Search for the cell housing the specified text and yield its (X, Y) center coordinate. 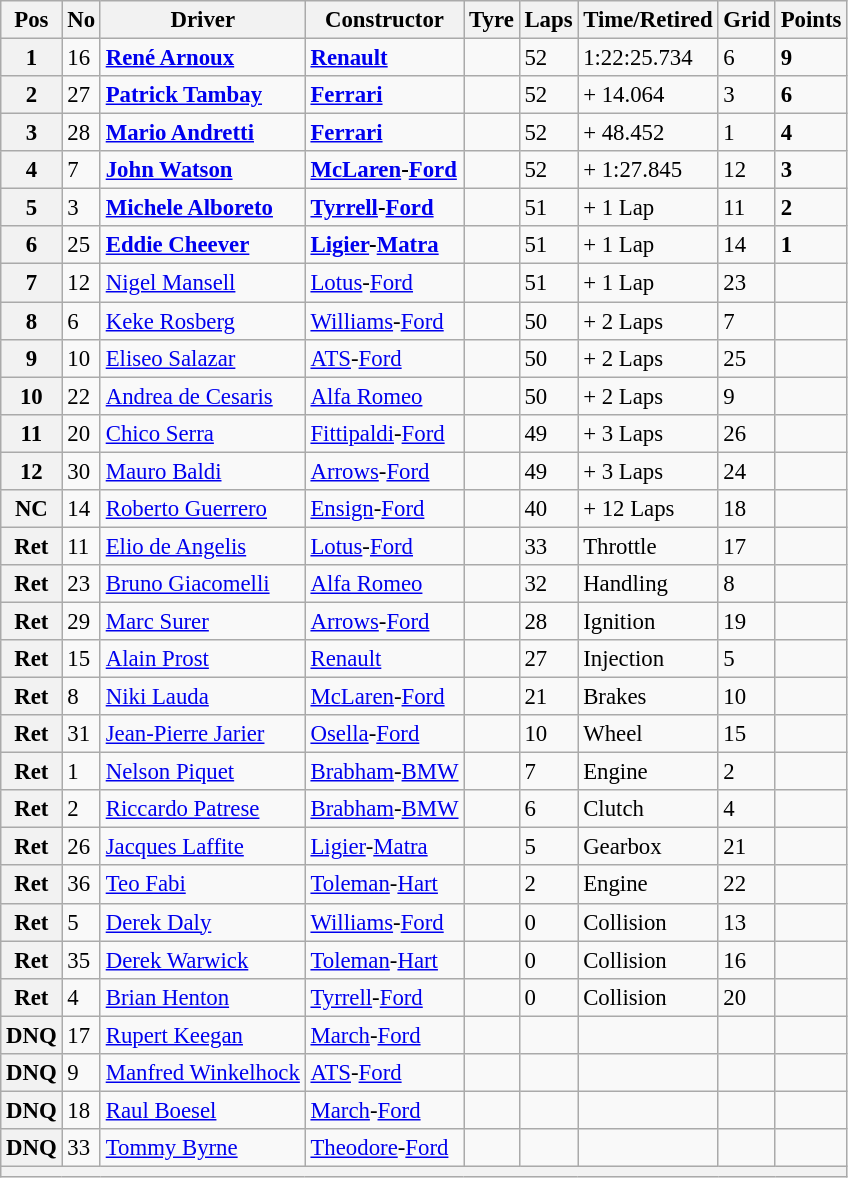
40 (548, 509)
30 (81, 471)
Eddie Cheever (202, 245)
Chico Serra (202, 433)
Bruno Giacomelli (202, 584)
Throttle (648, 546)
Riccardo Patrese (202, 809)
Rupert Keegan (202, 1035)
Ensign-Ford (384, 509)
29 (81, 621)
Fittipaldi-Ford (384, 433)
Andrea de Cesaris (202, 396)
Tyre (492, 20)
+ 14.064 (648, 95)
Eliseo Salazar (202, 358)
Osella-Ford (384, 734)
Theodore-Ford (384, 1148)
No (81, 20)
24 (746, 471)
Roberto Guerrero (202, 509)
NC (32, 509)
Niki Lauda (202, 697)
31 (81, 734)
Tommy Byrne (202, 1148)
Jean-Pierre Jarier (202, 734)
Michele Alboreto (202, 208)
Derek Warwick (202, 960)
Handling (648, 584)
Gearbox (648, 847)
René Arnoux (202, 58)
Teo Fabi (202, 885)
Driver (202, 20)
36 (81, 885)
Grid (746, 20)
+ 1:27.845 (648, 170)
Ignition (648, 621)
Injection (648, 659)
Brian Henton (202, 997)
Alain Prost (202, 659)
Brakes (648, 697)
1:22:25.734 (648, 58)
35 (81, 960)
+ 48.452 (648, 133)
Raul Boesel (202, 1110)
Mario Andretti (202, 133)
Clutch (648, 809)
Jacques Laffite (202, 847)
John Watson (202, 170)
Marc Surer (202, 621)
Nigel Mansell (202, 283)
13 (746, 922)
32 (548, 584)
Points (810, 20)
Elio de Angelis (202, 546)
Constructor (384, 20)
Time/Retired (648, 20)
19 (746, 621)
Manfred Winkelhock (202, 1073)
Wheel (648, 734)
Mauro Baldi (202, 471)
+ 12 Laps (648, 509)
Keke Rosberg (202, 321)
Laps (548, 20)
Derek Daly (202, 922)
Nelson Piquet (202, 772)
Pos (32, 20)
Patrick Tambay (202, 95)
